Capture the cell that displays the provided text and extract its (X, Y) central coordinate. 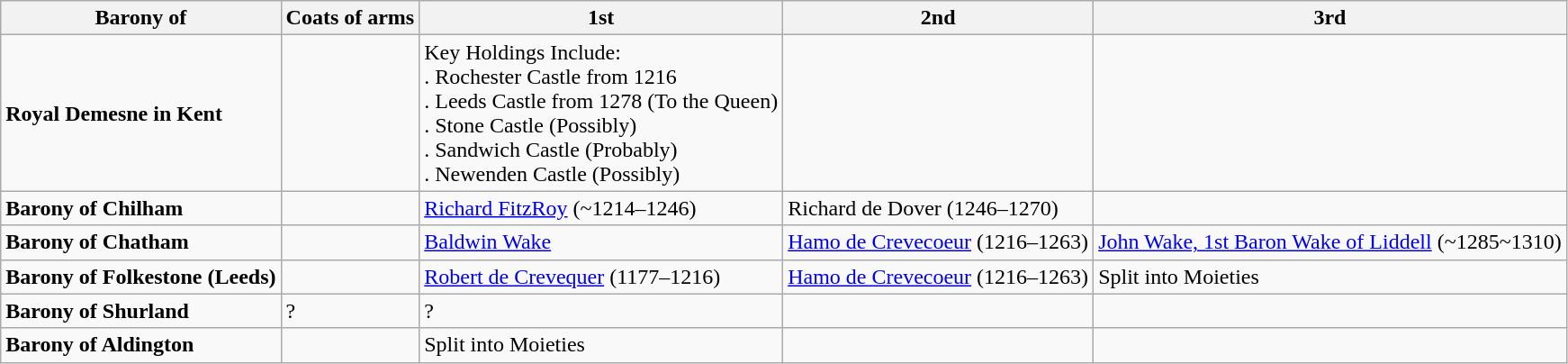
3rd (1330, 18)
Baldwin Wake (601, 242)
Barony of Folkestone (Leeds) (140, 277)
Richard FitzRoy (~1214–1246) (601, 208)
Barony of Chatham (140, 242)
2nd (938, 18)
Richard de Dover (1246–1270) (938, 208)
Barony of (140, 18)
Barony of Aldington (140, 345)
John Wake, 1st Baron Wake of Liddell (~1285~1310) (1330, 242)
Barony of Shurland (140, 311)
Robert de Crevequer (1177–1216) (601, 277)
Royal Demesne in Kent (140, 114)
1st (601, 18)
Coats of arms (350, 18)
Barony of Chilham (140, 208)
